For the text-containing cell, return its midpoint in [x, y] coordinate format. 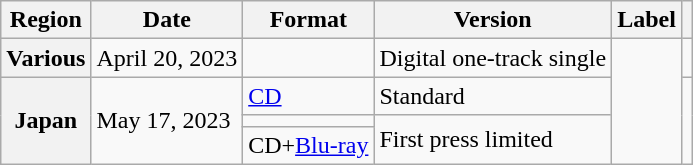
Date [167, 20]
Label [647, 20]
April 20, 2023 [167, 58]
Various [46, 58]
Version [493, 20]
CD+Blu-ray [308, 145]
Japan [46, 120]
May 17, 2023 [167, 120]
First press limited [493, 140]
Region [46, 20]
Standard [493, 96]
Format [308, 20]
CD [308, 96]
Digital one-track single [493, 58]
